Provide the [X, Y] coordinate of the cell's center where the given text is located.  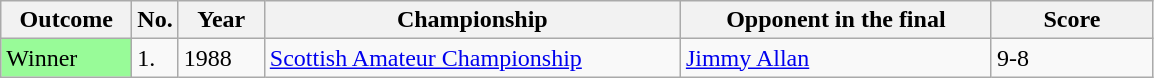
Scottish Amateur Championship [472, 58]
9-8 [1072, 58]
Championship [472, 20]
Opponent in the final [836, 20]
Year [221, 20]
No. [155, 20]
1988 [221, 58]
Outcome [66, 20]
Winner [66, 58]
Score [1072, 20]
1. [155, 58]
Jimmy Allan [836, 58]
